Scan for the cell matching the given text and deliver its (x, y) coordinate at center. 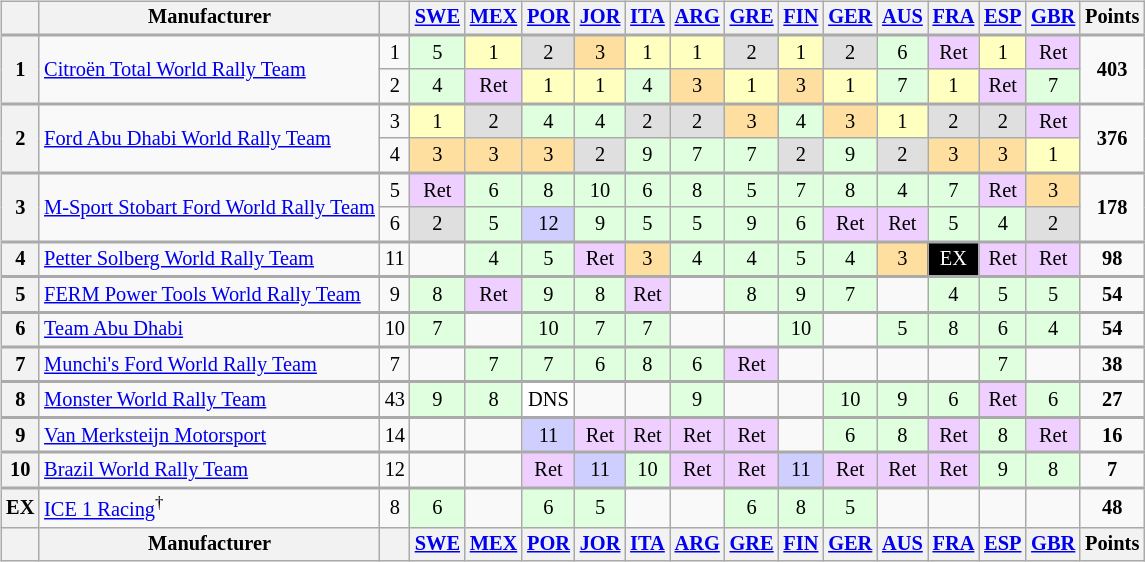
Van Merksteijn Motorsport (210, 434)
14 (395, 434)
Munchi's Ford World Rally Team (210, 364)
Monster World Rally Team (210, 400)
38 (1112, 364)
M-Sport Stobart Ford World Rally Team (210, 208)
Citroën Total World Rally Team (210, 70)
ICE 1 Racing† (210, 508)
DNS (548, 400)
Team Abu Dhabi (210, 330)
Brazil World Rally Team (210, 470)
178 (1112, 208)
43 (395, 400)
376 (1112, 138)
Ford Abu Dhabi World Rally Team (210, 138)
48 (1112, 508)
16 (1112, 434)
98 (1112, 258)
Petter Solberg World Rally Team (210, 258)
403 (1112, 70)
27 (1112, 400)
FERM Power Tools World Rally Team (210, 294)
